Locate the cell with the specified text and output its (X, Y) center coordinate. 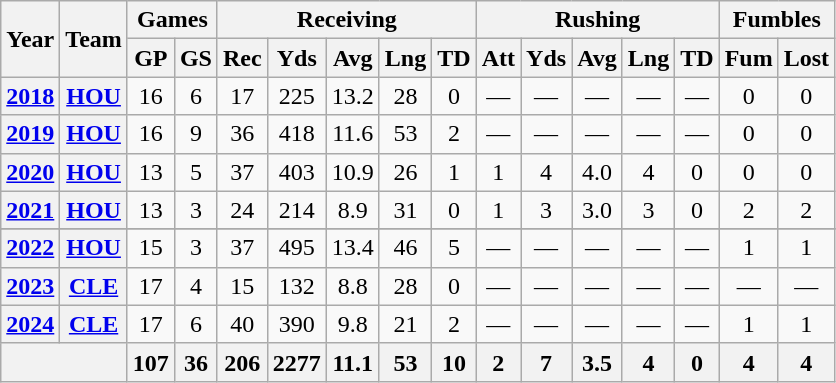
Team (94, 39)
Receiving (346, 20)
107 (150, 362)
26 (405, 172)
8.9 (352, 210)
Rec (242, 58)
132 (296, 286)
24 (242, 210)
403 (296, 172)
7 (546, 362)
2021 (30, 210)
2277 (296, 362)
46 (405, 248)
8.8 (352, 286)
Games (172, 20)
4.0 (598, 172)
GS (196, 58)
225 (296, 96)
Att (498, 58)
418 (296, 134)
21 (405, 324)
Year (30, 39)
11.6 (352, 134)
2019 (30, 134)
40 (242, 324)
3.0 (598, 210)
9 (196, 134)
31 (405, 210)
495 (296, 248)
10 (454, 362)
13.4 (352, 248)
3.5 (598, 362)
206 (242, 362)
9.8 (352, 324)
Fum (748, 58)
2023 (30, 286)
2020 (30, 172)
2018 (30, 96)
214 (296, 210)
13.2 (352, 96)
11.1 (352, 362)
Fumbles (776, 20)
2024 (30, 324)
Lost (806, 58)
390 (296, 324)
10.9 (352, 172)
Rushing (598, 20)
GP (150, 58)
2022 (30, 248)
